From the cell containing the given text, extract its center point as (x, y) coordinate. 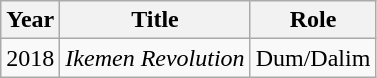
2018 (30, 58)
Year (30, 20)
Role (313, 20)
Title (155, 20)
Ikemen Revolution (155, 58)
Dum/Dalim (313, 58)
